Output the [x, y] coordinate of the center of the cell containing the given text.  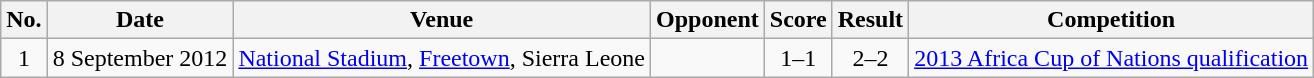
1 [24, 58]
Venue [442, 20]
Result [870, 20]
Opponent [708, 20]
2–2 [870, 58]
No. [24, 20]
2013 Africa Cup of Nations qualification [1112, 58]
Date [140, 20]
National Stadium, Freetown, Sierra Leone [442, 58]
1–1 [798, 58]
Score [798, 20]
8 September 2012 [140, 58]
Competition [1112, 20]
